Pinpoint the cell where the given text exists, returning its (x, y) midpoint coordinate. 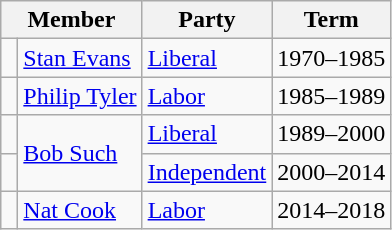
Party (207, 20)
Philip Tyler (80, 96)
Nat Cook (80, 210)
2000–2014 (332, 172)
1970–1985 (332, 58)
Term (332, 20)
1985–1989 (332, 96)
Stan Evans (80, 58)
Bob Such (80, 153)
2014–2018 (332, 210)
Member (72, 20)
Independent (207, 172)
1989–2000 (332, 134)
